Determine the (x, y) coordinate at the center of the cell enclosing the given text.  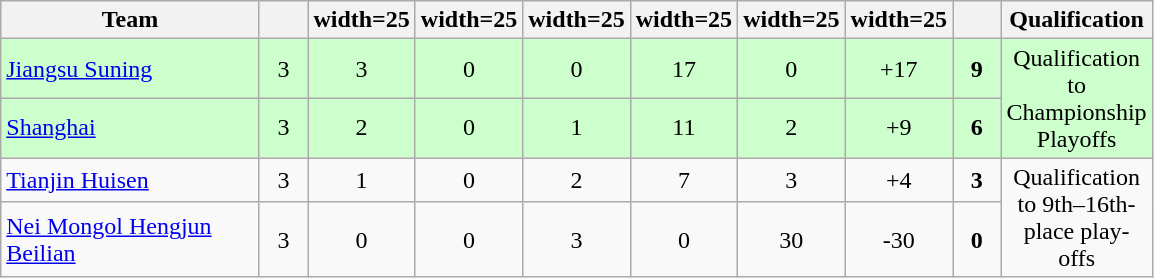
7 (684, 180)
Shanghai (130, 128)
17 (684, 69)
Qualification to Championship Playoffs (1076, 98)
Team (130, 20)
+4 (898, 180)
Nei Mongol Hengjun Beilian (130, 240)
-30 (898, 240)
30 (792, 240)
11 (684, 128)
+9 (898, 128)
9 (976, 69)
Tianjin Huisen (130, 180)
6 (976, 128)
Qualification (1076, 20)
Qualification to 9th–16th-place play-offs (1076, 218)
Jiangsu Suning (130, 69)
+17 (898, 69)
